Return (X, Y) of the center of cell containing provided text 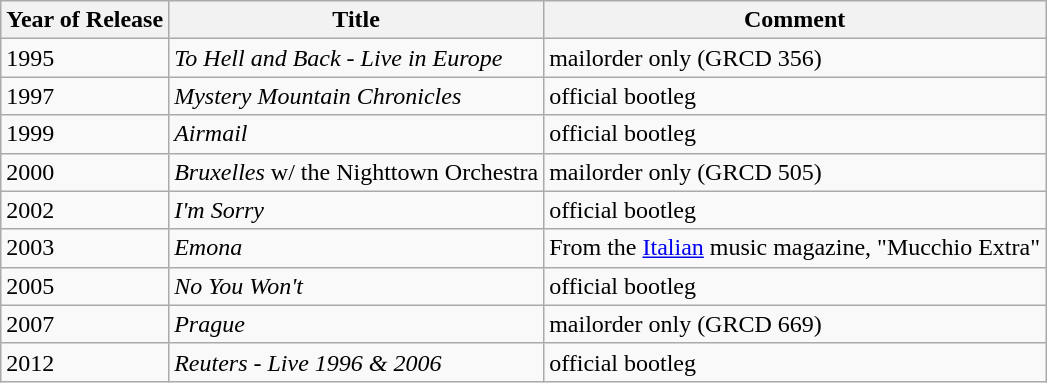
Mystery Mountain Chronicles (356, 96)
To Hell and Back - Live in Europe (356, 58)
Emona (356, 248)
I'm Sorry (356, 210)
mailorder only (GRCD 669) (795, 324)
Year of Release (85, 20)
2005 (85, 286)
Reuters - Live 1996 & 2006 (356, 362)
2012 (85, 362)
Title (356, 20)
1997 (85, 96)
2002 (85, 210)
From the Italian music magazine, "Mucchio Extra" (795, 248)
1995 (85, 58)
mailorder only (GRCD 356) (795, 58)
Comment (795, 20)
mailorder only (GRCD 505) (795, 172)
2003 (85, 248)
1999 (85, 134)
Airmail (356, 134)
No You Won't (356, 286)
2007 (85, 324)
2000 (85, 172)
Prague (356, 324)
Bruxelles w/ the Nighttown Orchestra (356, 172)
